From the cell containing the given text, extract its center point as [X, Y] coordinate. 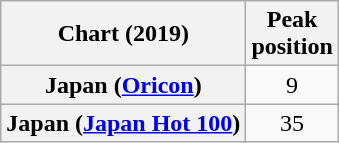
Japan (Japan Hot 100) [124, 123]
35 [292, 123]
Peakposition [292, 34]
9 [292, 85]
Chart (2019) [124, 34]
Japan (Oricon) [124, 85]
